For the text-containing cell, return its midpoint in (x, y) coordinate format. 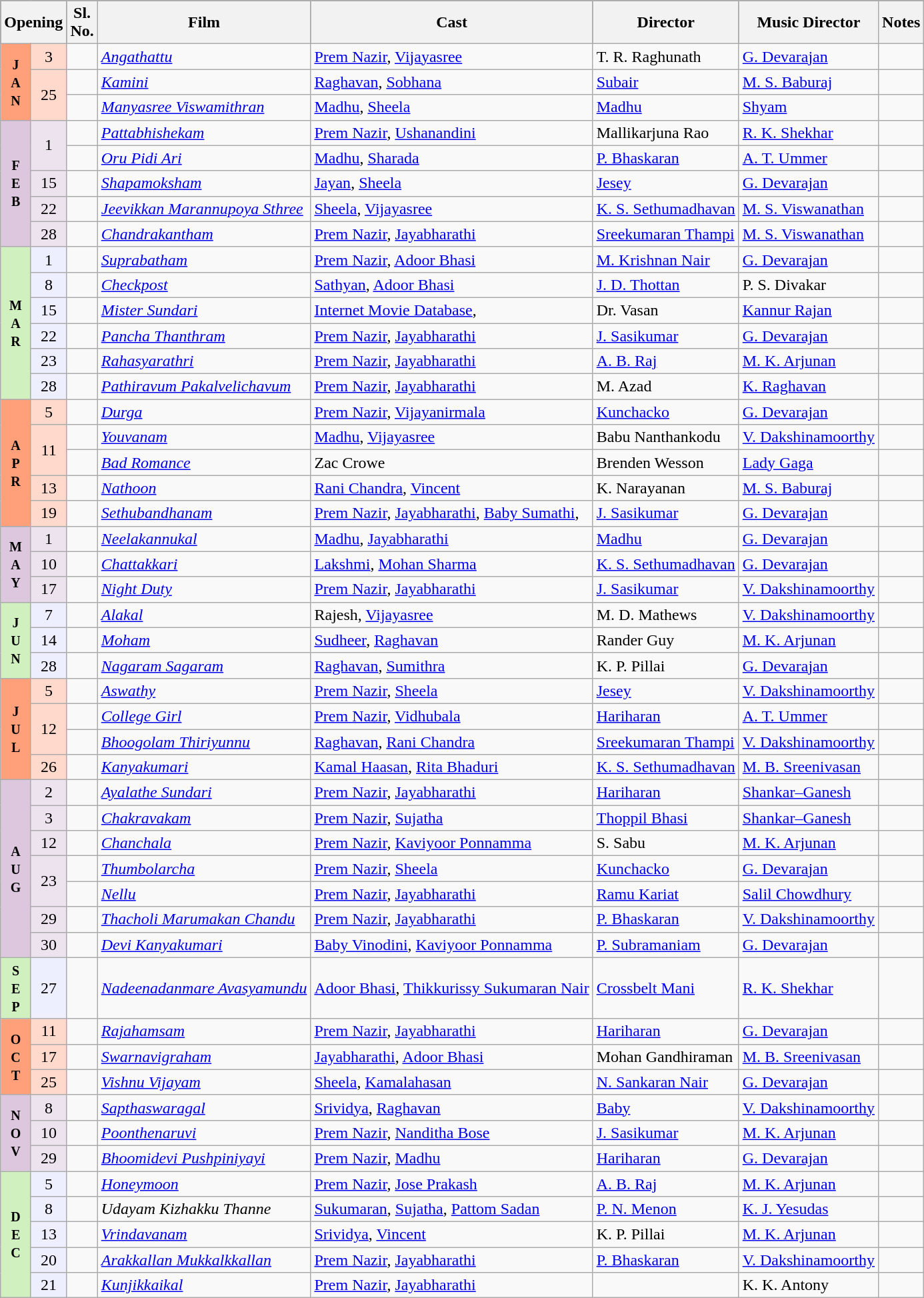
Sheela, Vijayasree (452, 209)
Vishnu Vijayam (204, 1082)
Zac Crowe (452, 463)
Prem Nazir, Vidhubala (452, 716)
Crossbelt Mani (665, 988)
Jayan, Sheela (452, 183)
JUL (16, 729)
Youvanam (204, 437)
APR (16, 463)
Rajesh, Vijayasree (452, 615)
Prem Nazir, Nanditha Bose (452, 1133)
Salil Chowdhury (808, 894)
Chakravakam (204, 818)
Music Director (808, 23)
Lakshmi, Mohan Sharma (452, 564)
Vrindavanam (204, 1235)
Nagaram Sagaram (204, 665)
Angathattu (204, 57)
Kunjikkaikal (204, 1285)
Thacholi Marumakan Chandu (204, 919)
N. Sankaran Nair (665, 1082)
Pattabhishekam (204, 133)
Baby (665, 1107)
Raghavan, Rani Chandra (452, 742)
MAY (16, 564)
JUN (16, 640)
Srividya, Vincent (452, 1235)
Thoppil Bhasi (665, 818)
7 (48, 615)
Ramu Kariat (665, 894)
K. Raghavan (808, 387)
Dr. Vasan (665, 310)
Shyam (808, 107)
Madhu, Jayabharathi (452, 539)
Madhu, Sheela (452, 107)
Devi Kanyakumari (204, 945)
Oru Pidi Ari (204, 158)
Swarnavigraham (204, 1057)
Chandrakantham (204, 234)
30 (48, 945)
Mallikarjuna Rao (665, 133)
Prem Nazir, Jose Prakash (452, 1183)
Subair (665, 82)
14 (48, 640)
Ayalathe Sundari (204, 793)
T. R. Raghunath (665, 57)
Kamal Haasan, Rita Bhaduri (452, 767)
Alakal (204, 615)
Bhoomidevi Pushpiniyayi (204, 1158)
Jeevikkan Marannupoya Sthree (204, 209)
Prem Nazir, Adoor Bhasi (452, 259)
Madhu, Vijayasree (452, 437)
Rahasyarathri (204, 361)
Neelakannukal (204, 539)
Internet Movie Database, (452, 310)
Director (665, 23)
Prem Nazir, Vijayasree (452, 57)
Arakkallan Mukkalkkallan (204, 1260)
Mister Sundari (204, 310)
Aswathy (204, 691)
27 (48, 988)
MAR (16, 323)
J. D. Thottan (665, 285)
26 (48, 767)
Durga (204, 412)
Suprabatham (204, 259)
Raghavan, Sobhana (452, 82)
Udayam Kizhakku Thanne (204, 1209)
Sathyan, Adoor Bhasi (452, 285)
Chattakkari (204, 564)
21 (48, 1285)
Prem Nazir, Ushanandini (452, 133)
Baby Vinodini, Kaviyoor Ponnamma (452, 945)
JAN (16, 82)
Babu Nanthankodu (665, 437)
Checkpost (204, 285)
Rander Guy (665, 640)
M. Krishnan Nair (665, 259)
Sethubandhanam (204, 513)
19 (48, 513)
Lady Gaga (808, 463)
Sapthaswaragal (204, 1107)
M. D. Mathews (665, 615)
SEP (16, 988)
Sheela, Kamalahasan (452, 1082)
Kannur Rajan (808, 310)
OCT (16, 1057)
Kanyakumari (204, 767)
Night Duty (204, 589)
DEC (16, 1234)
Cast (452, 23)
K. J. Yesudas (808, 1209)
P. Subramaniam (665, 945)
M. Azad (665, 387)
Mohan Gandhiraman (665, 1057)
Madhu, Sharada (452, 158)
Kamini (204, 82)
Rajahamsam (204, 1031)
Prem Nazir, Madhu (452, 1158)
Brenden Wesson (665, 463)
AUG (16, 869)
Sudheer, Raghavan (452, 640)
FEB (16, 183)
NOV (16, 1133)
S. Sabu (665, 843)
Film (204, 23)
College Girl (204, 716)
Moham (204, 640)
Pancha Thanthram (204, 335)
K. K. Antony (808, 1285)
Adoor Bhasi, Thikkurissy Sukumaran Nair (452, 988)
Bad Romance (204, 463)
Srividya, Raghavan (452, 1107)
Honeymoon (204, 1183)
Opening (33, 23)
Prem Nazir, Vijayanirmala (452, 412)
Prem Nazir, Jayabharathi, Baby Sumathi, (452, 513)
Jayabharathi, Adoor Bhasi (452, 1057)
P. N. Menon (665, 1209)
Nathoon (204, 488)
Sl.No. (82, 23)
Notes (901, 23)
Prem Nazir, Kaviyoor Ponnamma (452, 843)
2 (48, 793)
Thumbolarcha (204, 869)
Sukumaran, Sujatha, Pattom Sadan (452, 1209)
Shapamoksham (204, 183)
20 (48, 1260)
Nadeenadanmare Avasyamundu (204, 988)
Manyasree Viswamithran (204, 107)
Pathiravum Pakalvelichavum (204, 387)
Chanchala (204, 843)
Nellu (204, 894)
K. Narayanan (665, 488)
Prem Nazir, Sujatha (452, 818)
Bhoogolam Thiriyunnu (204, 742)
Rani Chandra, Vincent (452, 488)
P. S. Divakar (808, 285)
Raghavan, Sumithra (452, 665)
Poonthenaruvi (204, 1133)
